Output the [X, Y] coordinate of the center of the cell containing the given text.  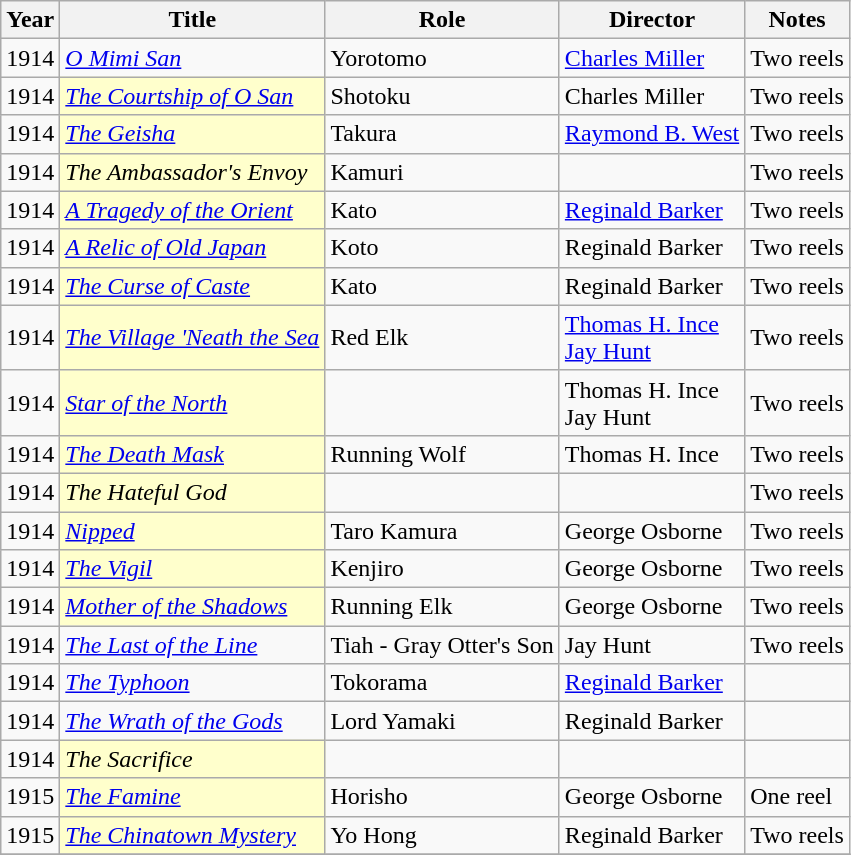
Lord Yamaki [442, 721]
The Last of the Line [192, 645]
Kenjiro [442, 569]
The Death Mask [192, 454]
Koto [442, 248]
Running Wolf [442, 454]
Taro Kamura [442, 531]
The Typhoon [192, 683]
Running Elk [442, 607]
Director [652, 20]
The Ambassador's Envoy [192, 172]
Takura [442, 134]
Yo Hong [442, 835]
The Famine [192, 797]
Yorotomo [442, 58]
The Curse of Caste [192, 286]
One reel [798, 797]
The Vigil [192, 569]
The Wrath of the Gods [192, 721]
Tokorama [442, 683]
Nipped [192, 531]
Mother of the Shadows [192, 607]
Thomas H. Ince [652, 454]
The Courtship of O San [192, 96]
Role [442, 20]
Year [30, 20]
A Relic of Old Japan [192, 248]
Shotoku [442, 96]
Red Elk [442, 338]
The Chinatown Mystery [192, 835]
O Mimi San [192, 58]
Notes [798, 20]
The Sacrifice [192, 759]
The Village 'Neath the Sea [192, 338]
Star of the North [192, 402]
Tiah - Gray Otter's Son [442, 645]
Kamuri [442, 172]
The Geisha [192, 134]
A Tragedy of the Orient [192, 210]
Title [192, 20]
Raymond B. West [652, 134]
The Hateful God [192, 492]
Jay Hunt [652, 645]
Horisho [442, 797]
